Detect which cell encompasses the target text, then output its [X, Y] center coordinate. 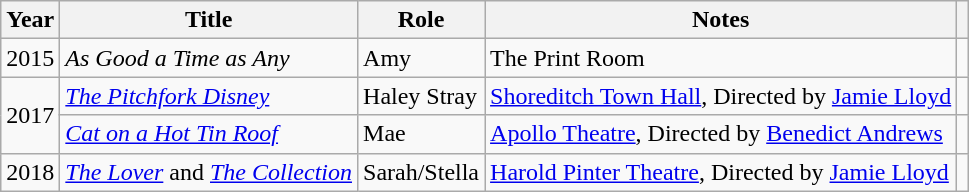
Haley Stray [422, 96]
Shoreditch Town Hall, Directed by Jamie Lloyd [721, 96]
Harold Pinter Theatre, Directed by Jamie Lloyd [721, 172]
Cat on a Hot Tin Roof [209, 134]
Role [422, 20]
Amy [422, 58]
Sarah/Stella [422, 172]
Title [209, 20]
2018 [30, 172]
2017 [30, 115]
Apollo Theatre, Directed by Benedict Andrews [721, 134]
2015 [30, 58]
The Print Room [721, 58]
The Pitchfork Disney [209, 96]
As Good a Time as Any [209, 58]
Notes [721, 20]
Mae [422, 134]
The Lover and The Collection [209, 172]
Year [30, 20]
